Capture the cell that displays the provided text and extract its (x, y) central coordinate. 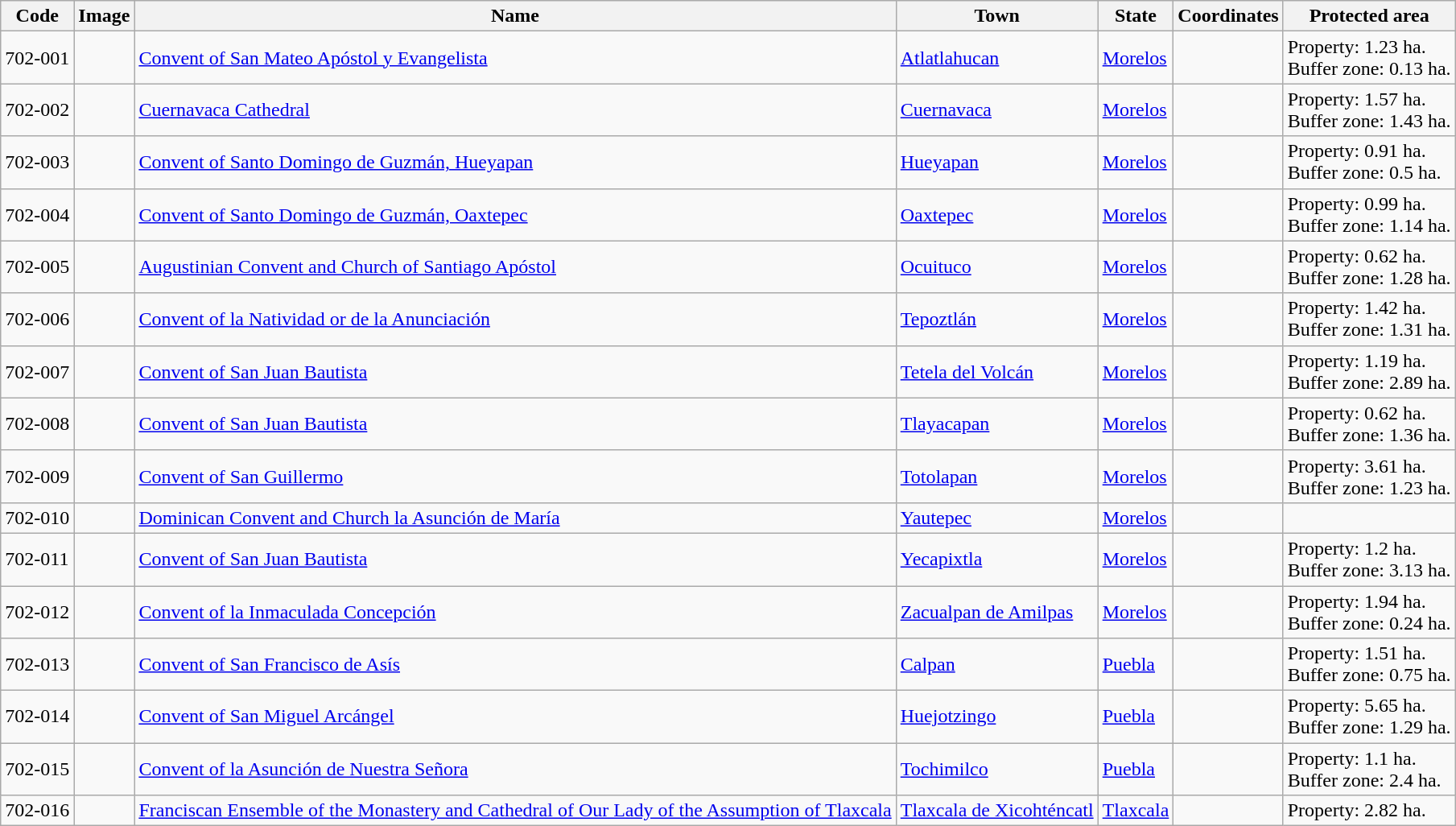
702-002 (37, 109)
State (1136, 16)
Tetela del Volcán (996, 372)
Property: 1.42 ha.Buffer zone: 1.31 ha. (1369, 319)
702-015 (37, 770)
702-010 (37, 518)
702-005 (37, 267)
Protected area (1369, 16)
Tepoztlán (996, 319)
Property: 1.94 ha.Buffer zone: 0.24 ha. (1369, 612)
Property: 1.51 ha.Buffer zone: 0.75 ha. (1369, 665)
Property: 0.62 ha.Buffer zone: 1.36 ha. (1369, 423)
Property: 1.23 ha.Buffer zone: 0.13 ha. (1369, 58)
Hueyapan (996, 163)
Property: 2.82 ha. (1369, 811)
Property: 1.19 ha.Buffer zone: 2.89 ha. (1369, 372)
Ocuituco (996, 267)
Town (996, 16)
Property: 0.91 ha.Buffer zone: 0.5 ha. (1369, 163)
Convent of San Guillermo (515, 477)
702-011 (37, 559)
702-006 (37, 319)
Image (105, 16)
Code (37, 16)
702-003 (37, 163)
Totolapan (996, 477)
Property: 1.1 ha.Buffer zone: 2.4 ha. (1369, 770)
Convent of la Natividad or de la Anunciación (515, 319)
Convent of Santo Domingo de Guzmán, Oaxtepec (515, 214)
Property: 1.2 ha.Buffer zone: 3.13 ha. (1369, 559)
Calpan (996, 665)
Property: 0.62 ha.Buffer zone: 1.28 ha. (1369, 267)
702-014 (37, 717)
702-012 (37, 612)
Property: 0.99 ha.Buffer zone: 1.14 ha. (1369, 214)
Convent of San Mateo Apóstol y Evangelista (515, 58)
702-009 (37, 477)
702-016 (37, 811)
Convent of San Miguel Arcángel (515, 717)
Tochimilco (996, 770)
Cuernavaca Cathedral (515, 109)
Convent of la Inmaculada Concepción (515, 612)
Yautepec (996, 518)
Tlayacapan (996, 423)
702-013 (37, 665)
Property: 5.65 ha.Buffer zone: 1.29 ha. (1369, 717)
Convent of la Asunción de Nuestra Señora (515, 770)
Tlaxcala (1136, 811)
Zacualpan de Amilpas (996, 612)
Cuernavaca (996, 109)
Property: 3.61 ha.Buffer zone: 1.23 ha. (1369, 477)
Coordinates (1228, 16)
702-004 (37, 214)
Oaxtepec (996, 214)
Dominican Convent and Church la Asunción de María (515, 518)
Franciscan Ensemble of the Monastery and Cathedral of Our Lady of the Assumption of Tlaxcala (515, 811)
702-001 (37, 58)
Yecapixtla (996, 559)
Atlatlahucan (996, 58)
Property: 1.57 ha.Buffer zone: 1.43 ha. (1369, 109)
Tlaxcala de Xicohténcatl (996, 811)
Huejotzingo (996, 717)
Augustinian Convent and Church of Santiago Apóstol (515, 267)
702-007 (37, 372)
702-008 (37, 423)
Convent of San Francisco de Asís (515, 665)
Name (515, 16)
Convent of Santo Domingo de Guzmán, Hueyapan (515, 163)
